For the text-containing cell, return its midpoint in (X, Y) coordinate format. 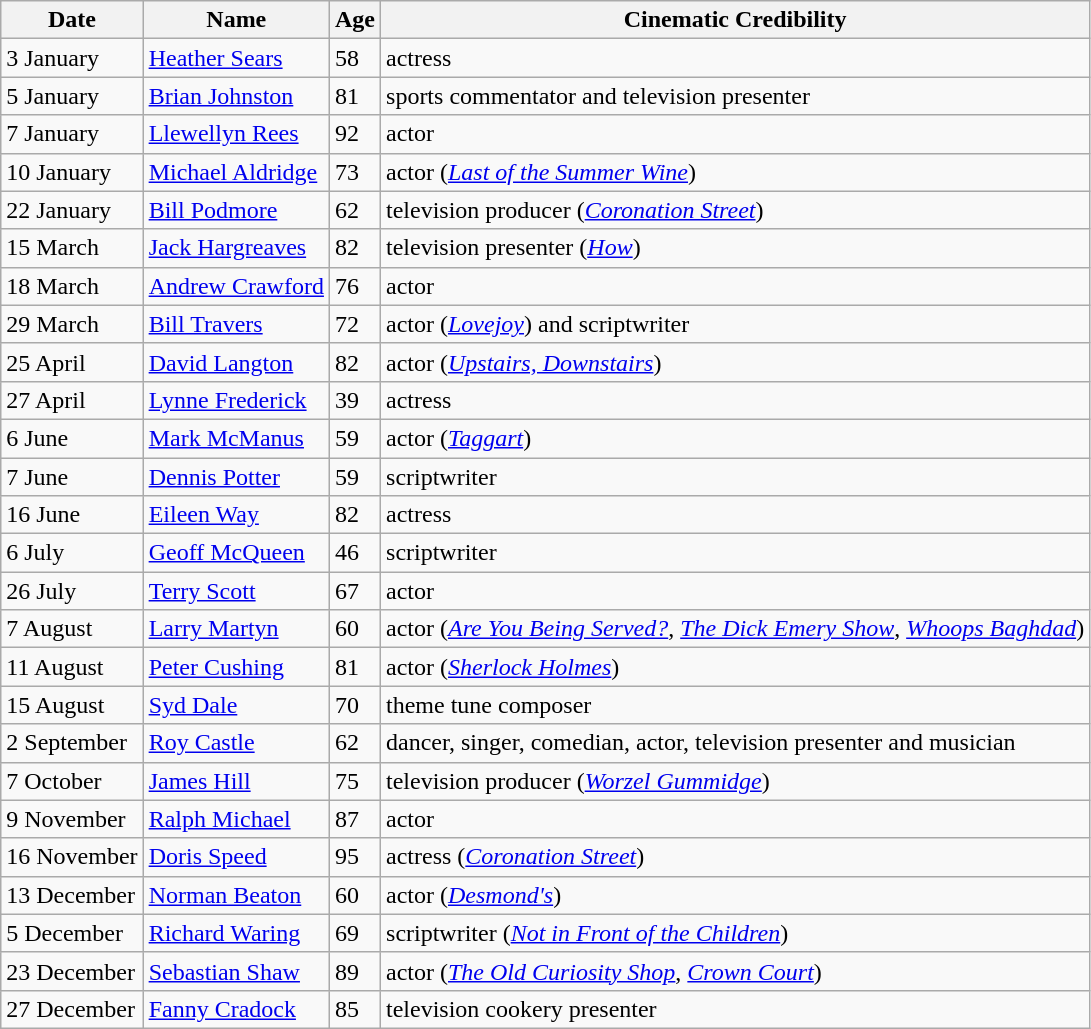
39 (354, 400)
2 September (72, 743)
73 (354, 172)
85 (354, 1009)
7 June (72, 477)
76 (354, 286)
9 November (72, 819)
7 October (72, 781)
18 March (72, 286)
actor (Sherlock Holmes) (736, 667)
16 June (72, 515)
15 August (72, 705)
58 (354, 58)
11 August (72, 667)
89 (354, 971)
David Langton (236, 362)
15 March (72, 248)
5 January (72, 96)
Eileen Way (236, 515)
29 March (72, 324)
Date (72, 20)
Heather Sears (236, 58)
72 (354, 324)
27 December (72, 1009)
sports commentator and television presenter (736, 96)
actor (Lovejoy) and scriptwriter (736, 324)
Ralph Michael (236, 819)
actress (Coronation Street) (736, 857)
10 January (72, 172)
television producer (Worzel Gummidge) (736, 781)
Lynne Frederick (236, 400)
23 December (72, 971)
70 (354, 705)
Brian Johnston (236, 96)
67 (354, 591)
Bill Podmore (236, 210)
Jack Hargreaves (236, 248)
actor (Taggart) (736, 438)
television cookery presenter (736, 1009)
theme tune composer (736, 705)
5 December (72, 933)
25 April (72, 362)
Bill Travers (236, 324)
69 (354, 933)
92 (354, 134)
television producer (Coronation Street) (736, 210)
Terry Scott (236, 591)
scriptwriter (Not in Front of the Children) (736, 933)
75 (354, 781)
Larry Martyn (236, 629)
Sebastian Shaw (236, 971)
46 (354, 553)
Llewellyn Rees (236, 134)
26 July (72, 591)
Syd Dale (236, 705)
Dennis Potter (236, 477)
16 November (72, 857)
actor (Are You Being Served?, The Dick Emery Show, Whoops Baghdad) (736, 629)
Andrew Crawford (236, 286)
27 April (72, 400)
Peter Cushing (236, 667)
Doris Speed (236, 857)
actor (The Old Curiosity Shop, Crown Court) (736, 971)
actor (Desmond's) (736, 895)
Richard Waring (236, 933)
13 December (72, 895)
7 January (72, 134)
dancer, singer, comedian, actor, television presenter and musician (736, 743)
James Hill (236, 781)
87 (354, 819)
Mark McManus (236, 438)
3 January (72, 58)
Geoff McQueen (236, 553)
Name (236, 20)
actor (Upstairs, Downstairs) (736, 362)
Age (354, 20)
6 July (72, 553)
7 August (72, 629)
Cinematic Credibility (736, 20)
22 January (72, 210)
Michael Aldridge (236, 172)
Roy Castle (236, 743)
Fanny Cradock (236, 1009)
95 (354, 857)
Norman Beaton (236, 895)
actor (Last of the Summer Wine) (736, 172)
6 June (72, 438)
television presenter (How) (736, 248)
